Search for the cell housing the specified text and yield its [x, y] center coordinate. 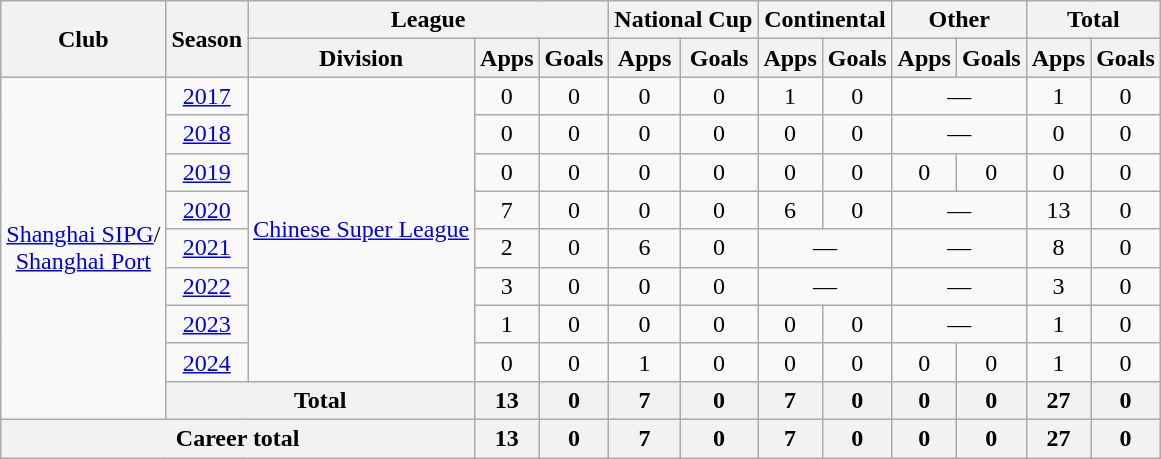
Other [959, 20]
Division [362, 58]
2024 [207, 362]
Continental [825, 20]
Career total [238, 438]
Shanghai SIPG/Shanghai Port [84, 248]
2017 [207, 96]
Season [207, 39]
National Cup [684, 20]
2 [507, 248]
2019 [207, 172]
2018 [207, 134]
8 [1058, 248]
Chinese Super League [362, 229]
Club [84, 39]
League [428, 20]
2021 [207, 248]
2020 [207, 210]
2023 [207, 324]
2022 [207, 286]
